Return the (X, Y) coordinate for the center point of the cell that contains the specified text.  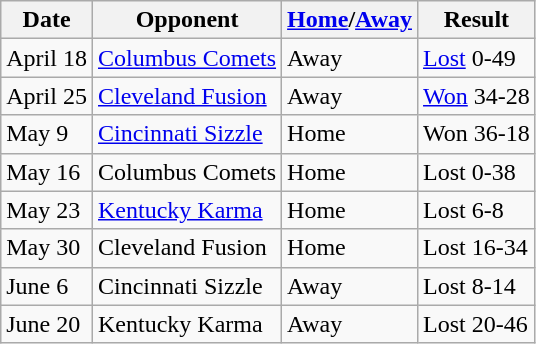
Lost 0-38 (477, 172)
June 6 (47, 286)
April 25 (47, 96)
Result (477, 20)
Lost 0-49 (477, 58)
Opponent (186, 20)
Won 34-28 (477, 96)
Won 36-18 (477, 134)
May 16 (47, 172)
Home/Away (350, 20)
April 18 (47, 58)
Date (47, 20)
May 23 (47, 210)
May 30 (47, 248)
May 9 (47, 134)
Lost 16-34 (477, 248)
Lost 8-14 (477, 286)
June 20 (47, 324)
Lost 6-8 (477, 210)
Lost 20-46 (477, 324)
